From the cell containing the given text, extract its center point as (x, y) coordinate. 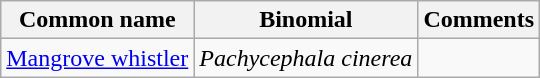
Binomial (306, 20)
Comments (479, 20)
Common name (98, 20)
Mangrove whistler (98, 58)
Pachycephala cinerea (306, 58)
